Search for the cell housing the specified text and yield its (X, Y) center coordinate. 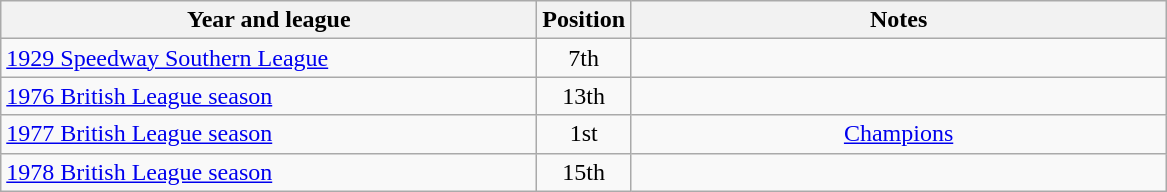
1978 British League season (269, 172)
Position (584, 20)
7th (584, 58)
Year and league (269, 20)
1976 British League season (269, 96)
1929 Speedway Southern League (269, 58)
1977 British League season (269, 134)
1st (584, 134)
Notes (899, 20)
13th (584, 96)
15th (584, 172)
Champions (899, 134)
